Identify which cell holds the provided text, then report its [x, y] central coordinate. 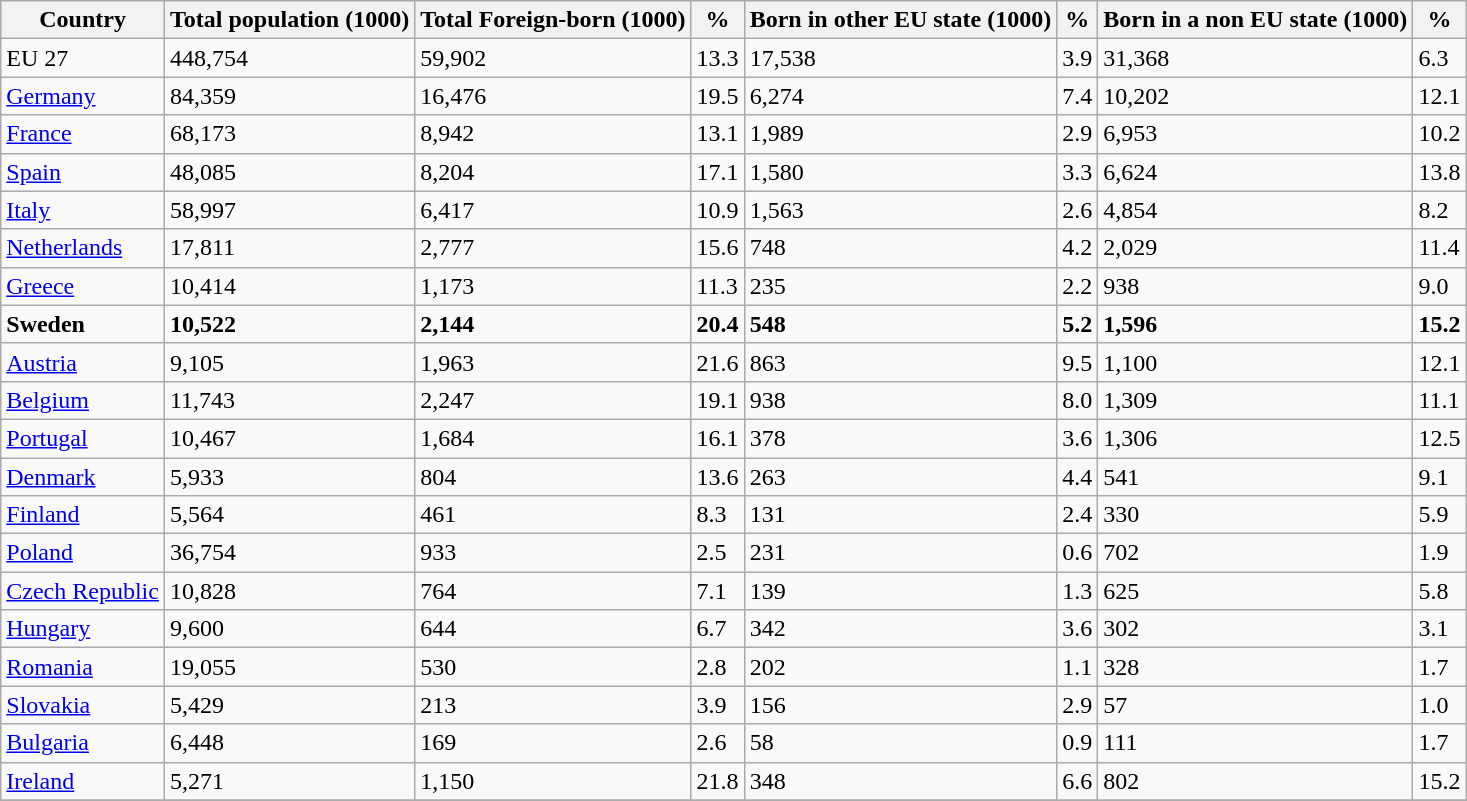
1,684 [553, 438]
330 [1256, 515]
17,538 [900, 58]
348 [900, 781]
EU 27 [83, 58]
202 [900, 667]
Netherlands [83, 248]
131 [900, 515]
Born in other EU state (1000) [900, 20]
13.3 [718, 58]
702 [1256, 553]
Bulgaria [83, 743]
9.1 [1440, 477]
169 [553, 743]
11.1 [1440, 400]
19,055 [289, 667]
9.5 [1078, 362]
21.8 [718, 781]
6,274 [900, 96]
764 [553, 591]
7.4 [1078, 96]
933 [553, 553]
Born in a non EU state (1000) [1256, 20]
3.3 [1078, 172]
328 [1256, 667]
644 [553, 629]
1,150 [553, 781]
17.1 [718, 172]
68,173 [289, 134]
5.9 [1440, 515]
8,942 [553, 134]
461 [553, 515]
10,828 [289, 591]
802 [1256, 781]
59,902 [553, 58]
Hungary [83, 629]
156 [900, 705]
6,417 [553, 210]
2.8 [718, 667]
9,600 [289, 629]
20.4 [718, 324]
12.5 [1440, 438]
19.5 [718, 96]
48,085 [289, 172]
5.2 [1078, 324]
2.5 [718, 553]
541 [1256, 477]
Poland [83, 553]
0.6 [1078, 553]
France [83, 134]
1,596 [1256, 324]
57 [1256, 705]
10.2 [1440, 134]
3.1 [1440, 629]
84,359 [289, 96]
6.3 [1440, 58]
1.3 [1078, 591]
10,414 [289, 286]
235 [900, 286]
Country [83, 20]
863 [900, 362]
530 [553, 667]
2,777 [553, 248]
19.1 [718, 400]
1.1 [1078, 667]
1,580 [900, 172]
Finland [83, 515]
6,448 [289, 743]
58 [900, 743]
302 [1256, 629]
15.6 [718, 248]
9.0 [1440, 286]
10,202 [1256, 96]
378 [900, 438]
6.6 [1078, 781]
Italy [83, 210]
1,563 [900, 210]
Germany [83, 96]
Total Foreign-born (1000) [553, 20]
Austria [83, 362]
8.0 [1078, 400]
1,173 [553, 286]
13.1 [718, 134]
1,309 [1256, 400]
31,368 [1256, 58]
8.2 [1440, 210]
804 [553, 477]
5,933 [289, 477]
10.9 [718, 210]
231 [900, 553]
5,429 [289, 705]
2,247 [553, 400]
11.3 [718, 286]
10,467 [289, 438]
2.4 [1078, 515]
139 [900, 591]
Belgium [83, 400]
342 [900, 629]
Denmark [83, 477]
7.1 [718, 591]
17,811 [289, 248]
8.3 [718, 515]
263 [900, 477]
Ireland [83, 781]
Czech Republic [83, 591]
Spain [83, 172]
2.2 [1078, 286]
Slovakia [83, 705]
213 [553, 705]
Romania [83, 667]
58,997 [289, 210]
1,100 [1256, 362]
111 [1256, 743]
748 [900, 248]
448,754 [289, 58]
1,963 [553, 362]
13.8 [1440, 172]
36,754 [289, 553]
1.0 [1440, 705]
21.6 [718, 362]
11,743 [289, 400]
1.9 [1440, 553]
Portugal [83, 438]
9,105 [289, 362]
5,564 [289, 515]
16.1 [718, 438]
Total population (1000) [289, 20]
0.9 [1078, 743]
548 [900, 324]
13.6 [718, 477]
16,476 [553, 96]
6,953 [1256, 134]
Sweden [83, 324]
8,204 [553, 172]
11.4 [1440, 248]
5.8 [1440, 591]
6,624 [1256, 172]
10,522 [289, 324]
2,144 [553, 324]
Greece [83, 286]
625 [1256, 591]
4.4 [1078, 477]
5,271 [289, 781]
2,029 [1256, 248]
4,854 [1256, 210]
1,306 [1256, 438]
6.7 [718, 629]
1,989 [900, 134]
4.2 [1078, 248]
